Output the (x, y) coordinate of the center of the cell containing the given text.  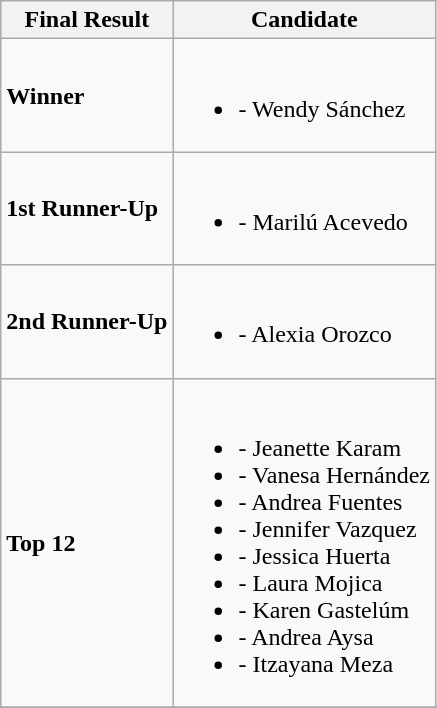
- Marilú Acevedo (304, 208)
1st Runner-Up (87, 208)
- Wendy Sánchez (304, 96)
2nd Runner-Up (87, 322)
Candidate (304, 20)
- Alexia Orozco (304, 322)
Winner (87, 96)
Final Result (87, 20)
Top 12 (87, 542)
